Locate the cell with the specified text and output its (x, y) center coordinate. 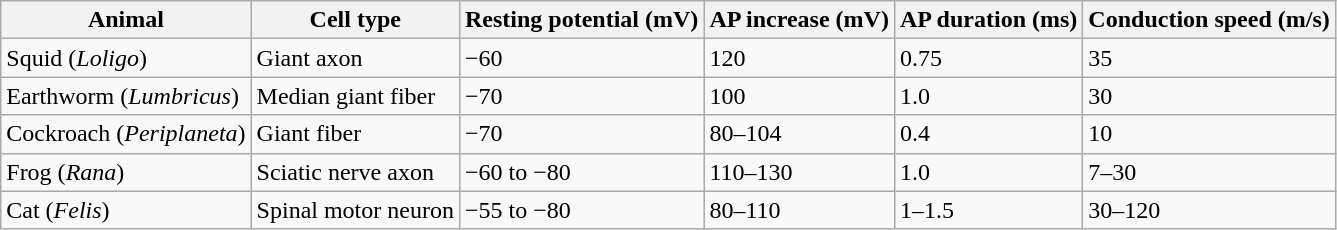
Cockroach (Periplaneta) (126, 134)
80–104 (800, 134)
Squid (Loligo) (126, 58)
Spinal motor neuron (355, 210)
AP increase (mV) (800, 20)
1–1.5 (988, 210)
80–110 (800, 210)
Cell type (355, 20)
Conduction speed (m/s) (1209, 20)
−60 to −80 (581, 172)
Giant fiber (355, 134)
0.75 (988, 58)
35 (1209, 58)
0.4 (988, 134)
Frog (Rana) (126, 172)
Earthworm (Lumbricus) (126, 96)
7–30 (1209, 172)
100 (800, 96)
30–120 (1209, 210)
Cat (Felis) (126, 210)
Median giant fiber (355, 96)
Sciatic nerve axon (355, 172)
Resting potential (mV) (581, 20)
110–130 (800, 172)
10 (1209, 134)
−55 to −80 (581, 210)
Giant axon (355, 58)
120 (800, 58)
Animal (126, 20)
30 (1209, 96)
AP duration (ms) (988, 20)
−60 (581, 58)
